Provide the (X, Y) coordinate of the cell's center where the given text is located.  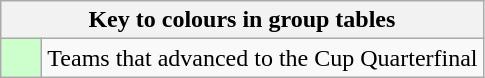
Key to colours in group tables (242, 20)
Teams that advanced to the Cup Quarterfinal (262, 58)
